Determine the [x, y] coordinate at the center of the cell enclosing the given text.  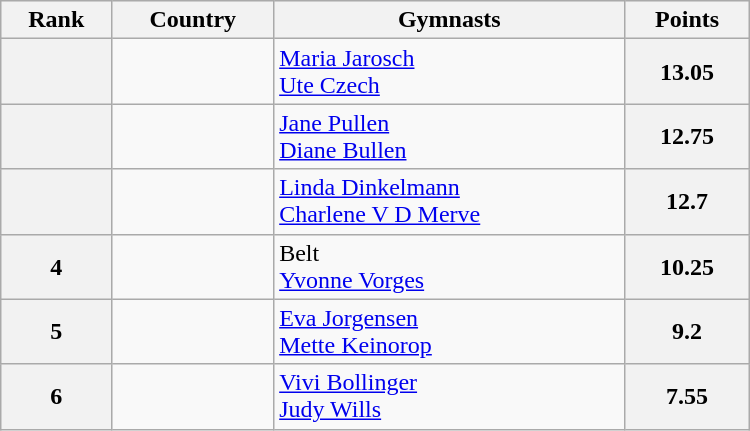
Eva Jorgensen Mette Keinorop [450, 332]
Jane Pullen Diane Bullen [450, 136]
Gymnasts [450, 20]
9.2 [687, 332]
Belt Yvonne Vorges [450, 266]
5 [56, 332]
6 [56, 396]
Maria Jarosch Ute Czech [450, 72]
4 [56, 266]
12.75 [687, 136]
Country [193, 20]
13.05 [687, 72]
7.55 [687, 396]
Points [687, 20]
Rank [56, 20]
12.7 [687, 202]
Vivi Bollinger Judy Wills [450, 396]
Linda Dinkelmann Charlene V D Merve [450, 202]
10.25 [687, 266]
